Scan for the cell matching the given text and deliver its (X, Y) coordinate at center. 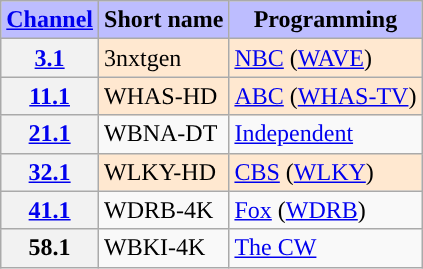
CBS (WLKY) (326, 172)
NBC (WAVE) (326, 58)
Channel (50, 20)
Independent (326, 134)
41.1 (50, 210)
3.1 (50, 58)
Programming (326, 20)
3nxtgen (164, 58)
58.1 (50, 248)
Fox (WDRB) (326, 210)
ABC (WHAS-TV) (326, 96)
21.1 (50, 134)
The CW (326, 248)
Short name (164, 20)
WBNA-DT (164, 134)
11.1 (50, 96)
32.1 (50, 172)
WDRB-4K (164, 210)
WBKI-4K (164, 248)
WLKY-HD (164, 172)
WHAS-HD (164, 96)
